Extract the (X, Y) coordinate from the center of the cell holding the provided text.  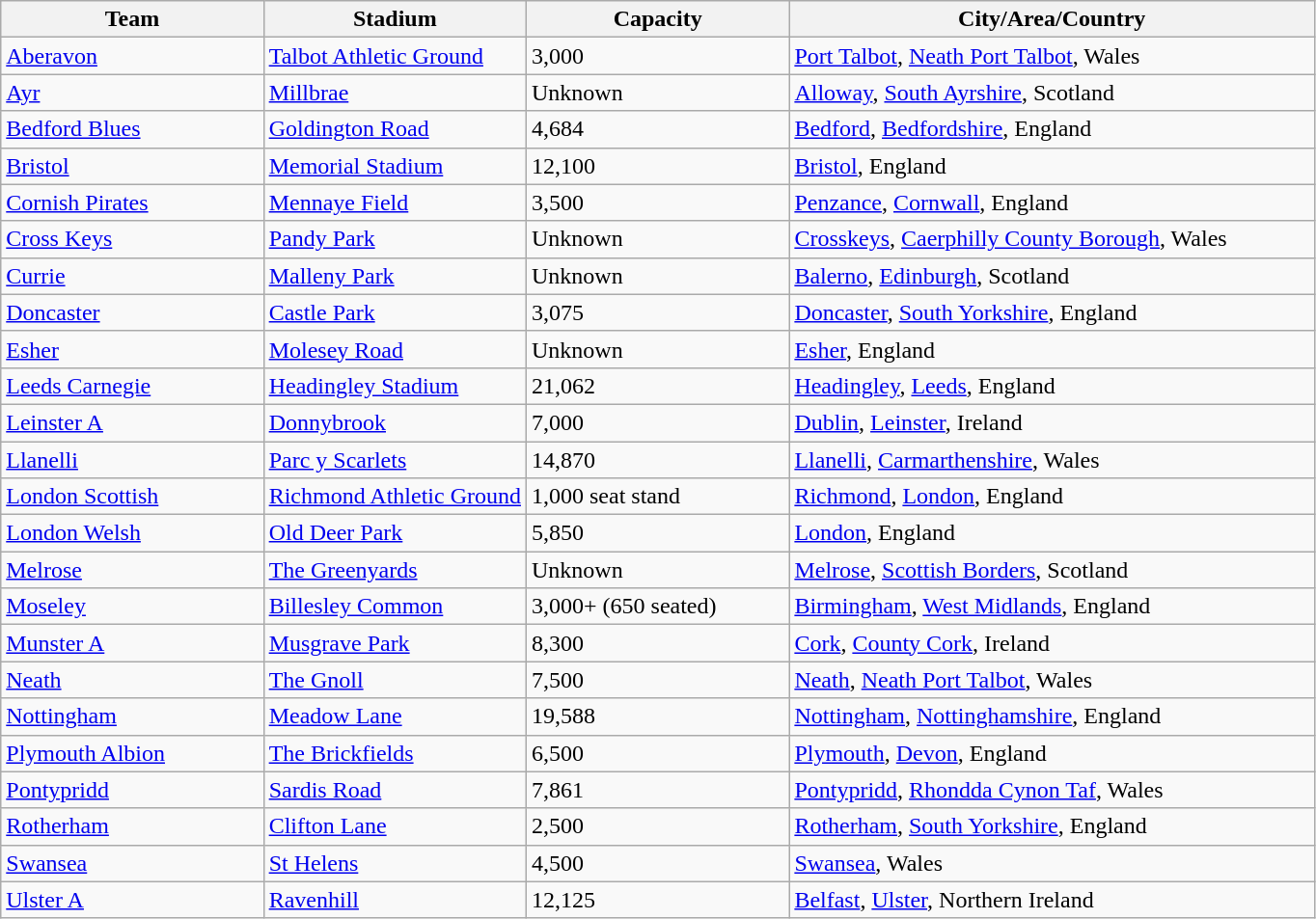
Llanelli, Carmarthenshire, Wales (1052, 460)
4,500 (657, 863)
Bristol (132, 166)
London, England (1052, 533)
Bristol, England (1052, 166)
Doncaster (132, 312)
3,000+ (650 seated) (657, 607)
Team (132, 19)
Melrose (132, 570)
Plymouth, Devon, England (1052, 753)
Stadium (395, 19)
Old Deer Park (395, 533)
Doncaster, South Yorkshire, England (1052, 312)
Penzance, Cornwall, England (1052, 203)
Pontypridd (132, 790)
14,870 (657, 460)
Rotherham, South Yorkshire, England (1052, 826)
Nottingham (132, 716)
Billesley Common (395, 607)
Cross Keys (132, 239)
Malleny Park (395, 276)
Clifton Lane (395, 826)
Esher, England (1052, 349)
Mennaye Field (395, 203)
Birmingham, West Midlands, England (1052, 607)
The Greenyards (395, 570)
Bedford Blues (132, 129)
St Helens (395, 863)
Richmond Athletic Ground (395, 497)
Neath (132, 680)
Plymouth Albion (132, 753)
3,075 (657, 312)
Rotherham (132, 826)
21,062 (657, 386)
Munster A (132, 643)
Balerno, Edinburgh, Scotland (1052, 276)
Swansea (132, 863)
8,300 (657, 643)
The Brickfields (395, 753)
Belfast, Ulster, Northern Ireland (1052, 900)
The Gnoll (395, 680)
Cork, County Cork, Ireland (1052, 643)
Capacity (657, 19)
Richmond, London, England (1052, 497)
Llanelli (132, 460)
Crosskeys, Caerphilly County Borough, Wales (1052, 239)
19,588 (657, 716)
Dublin, Leinster, Ireland (1052, 422)
Headingley Stadium (395, 386)
Port Talbot, Neath Port Talbot, Wales (1052, 56)
Musgrave Park (395, 643)
Esher (132, 349)
Neath, Neath Port Talbot, Wales (1052, 680)
6,500 (657, 753)
Moseley (132, 607)
London Scottish (132, 497)
1,000 seat stand (657, 497)
Sardis Road (395, 790)
Ayr (132, 93)
Ravenhill (395, 900)
Parc y Scarlets (395, 460)
7,000 (657, 422)
Bedford, Bedfordshire, England (1052, 129)
3,000 (657, 56)
12,100 (657, 166)
Aberavon (132, 56)
2,500 (657, 826)
Donnybrook (395, 422)
Melrose, Scottish Borders, Scotland (1052, 570)
Leinster A (132, 422)
Goldington Road (395, 129)
7,500 (657, 680)
Currie (132, 276)
Millbrae (395, 93)
Meadow Lane (395, 716)
Ulster A (132, 900)
Nottingham, Nottinghamshire, England (1052, 716)
5,850 (657, 533)
London Welsh (132, 533)
Pandy Park (395, 239)
Alloway, South Ayrshire, Scotland (1052, 93)
Swansea, Wales (1052, 863)
4,684 (657, 129)
12,125 (657, 900)
Memorial Stadium (395, 166)
Molesey Road (395, 349)
7,861 (657, 790)
City/Area/Country (1052, 19)
3,500 (657, 203)
Headingley, Leeds, England (1052, 386)
Pontypridd, Rhondda Cynon Taf, Wales (1052, 790)
Cornish Pirates (132, 203)
Leeds Carnegie (132, 386)
Talbot Athletic Ground (395, 56)
Castle Park (395, 312)
